Output the [x, y] coordinate of the center of the cell containing the given text.  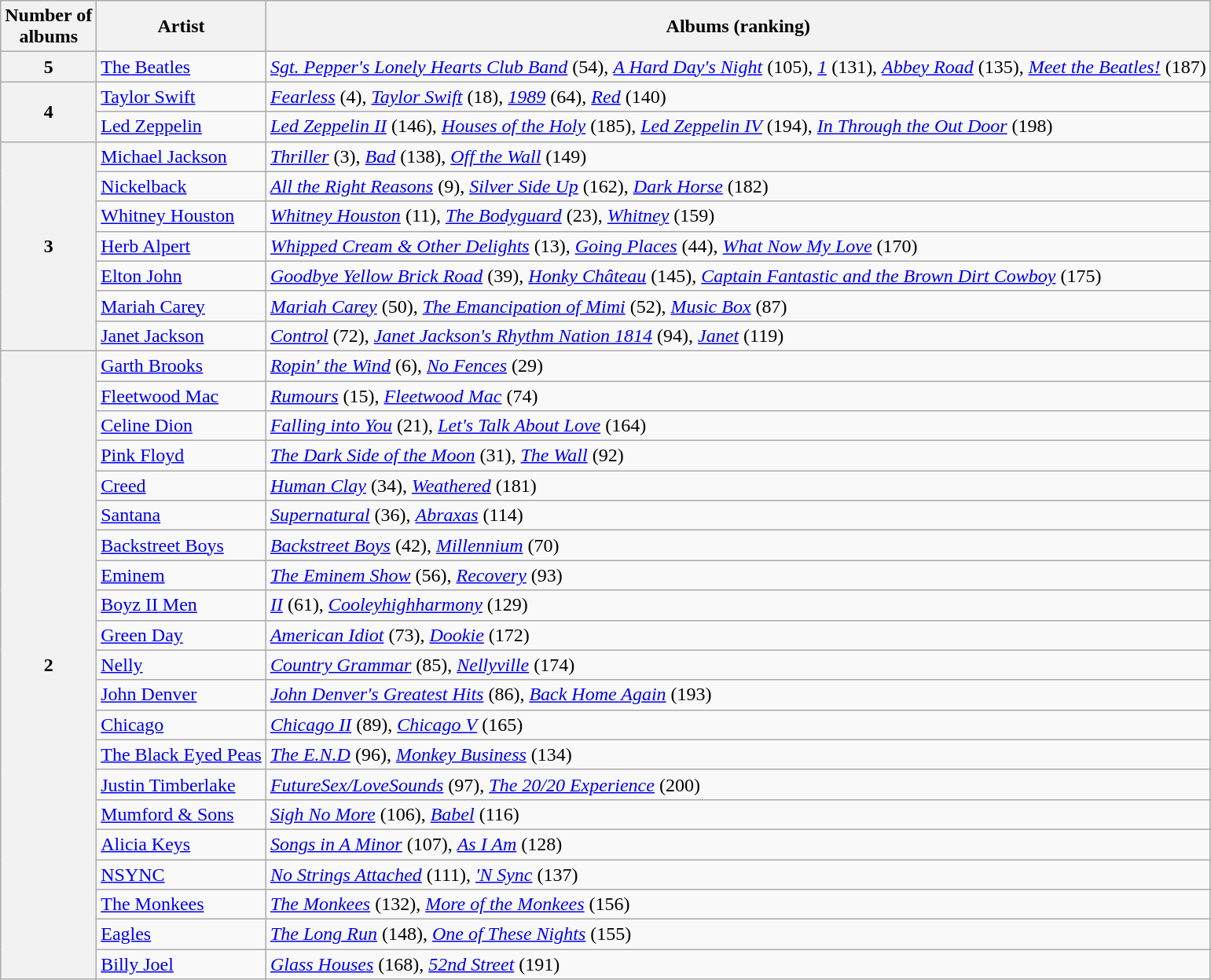
Chicago II (89), Chicago V (165) [738, 725]
Backstreet Boys [182, 545]
Rumours (15), Fleetwood Mac (74) [738, 395]
The Dark Side of the Moon (31), The Wall (92) [738, 456]
Sgt. Pepper's Lonely Hearts Club Band (54), A Hard Day's Night (105), 1 (131), Abbey Road (135), Meet the Beatles! (187) [738, 67]
Elton John [182, 276]
Celine Dion [182, 426]
Country Grammar (85), Nellyville (174) [738, 665]
Thriller (3), Bad (138), Off the Wall (149) [738, 156]
Fleetwood Mac [182, 395]
Led Zeppelin [182, 127]
The E.N.D (96), Monkey Business (134) [738, 754]
Nelly [182, 665]
American Idiot (73), Dookie (172) [738, 635]
Eagles [182, 934]
Janet Jackson [182, 336]
Garth Brooks [182, 365]
The Beatles [182, 67]
Billy Joel [182, 964]
NSYNC [182, 875]
Michael Jackson [182, 156]
Nickelback [182, 186]
Ropin' the Wind (6), No Fences (29) [738, 365]
Songs in A Minor (107), As I Am (128) [738, 844]
Creed [182, 486]
Mumford & Sons [182, 814]
The Monkees [182, 905]
All the Right Reasons (9), Silver Side Up (162), Dark Horse (182) [738, 186]
Goodbye Yellow Brick Road (39), Honky Château (145), Captain Fantastic and the Brown Dirt Cowboy (175) [738, 276]
Chicago [182, 725]
The Black Eyed Peas [182, 754]
Sigh No More (106), Babel (116) [738, 814]
Falling into You (21), Let's Talk About Love (164) [738, 426]
John Denver [182, 695]
Backstreet Boys (42), Millennium (70) [738, 545]
Mariah Carey [182, 306]
The Eminem Show (56), Recovery (93) [738, 575]
No Strings Attached (111), 'N Sync (137) [738, 875]
Whipped Cream & Other Delights (13), Going Places (44), What Now My Love (170) [738, 246]
5 [49, 67]
Fearless (4), Taylor Swift (18), 1989 (64), Red (140) [738, 97]
Santana [182, 516]
The Long Run (148), One of These Nights (155) [738, 934]
Eminem [182, 575]
FutureSex/LoveSounds (97), The 20/20 Experience (200) [738, 784]
Number ofalbums [49, 27]
Boyz II Men [182, 605]
Taylor Swift [182, 97]
4 [49, 112]
Control (72), Janet Jackson's Rhythm Nation 1814 (94), Janet (119) [738, 336]
2 [49, 665]
Herb Alpert [182, 246]
II (61), Cooleyhighharmony (129) [738, 605]
3 [49, 246]
The Monkees (132), More of the Monkees (156) [738, 905]
Green Day [182, 635]
Led Zeppelin II (146), Houses of the Holy (185), Led Zeppelin IV (194), In Through the Out Door (198) [738, 127]
Albums (ranking) [738, 27]
Human Clay (34), Weathered (181) [738, 486]
Mariah Carey (50), The Emancipation of Mimi (52), Music Box (87) [738, 306]
Justin Timberlake [182, 784]
Supernatural (36), Abraxas (114) [738, 516]
Alicia Keys [182, 844]
Glass Houses (168), 52nd Street (191) [738, 964]
Whitney Houston [182, 216]
Artist [182, 27]
Whitney Houston (11), The Bodyguard (23), Whitney (159) [738, 216]
Pink Floyd [182, 456]
John Denver's Greatest Hits (86), Back Home Again (193) [738, 695]
